For the text-containing cell, return its midpoint in (x, y) coordinate format. 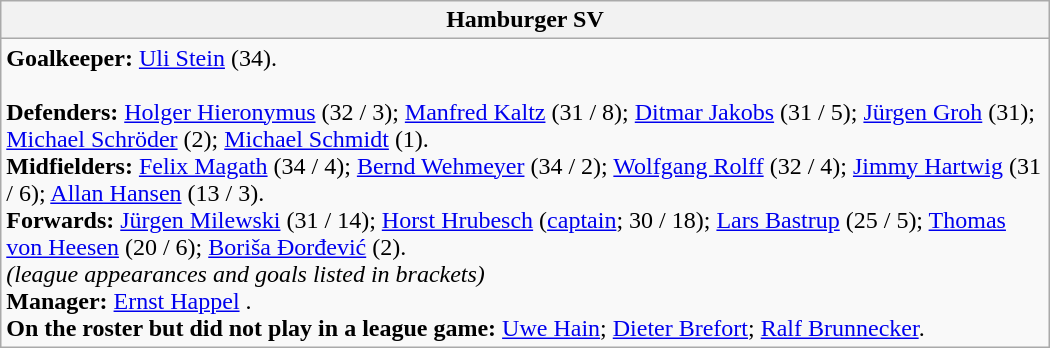
Hamburger SV (525, 20)
